Output the [X, Y] coordinate of the center of the cell containing the given text.  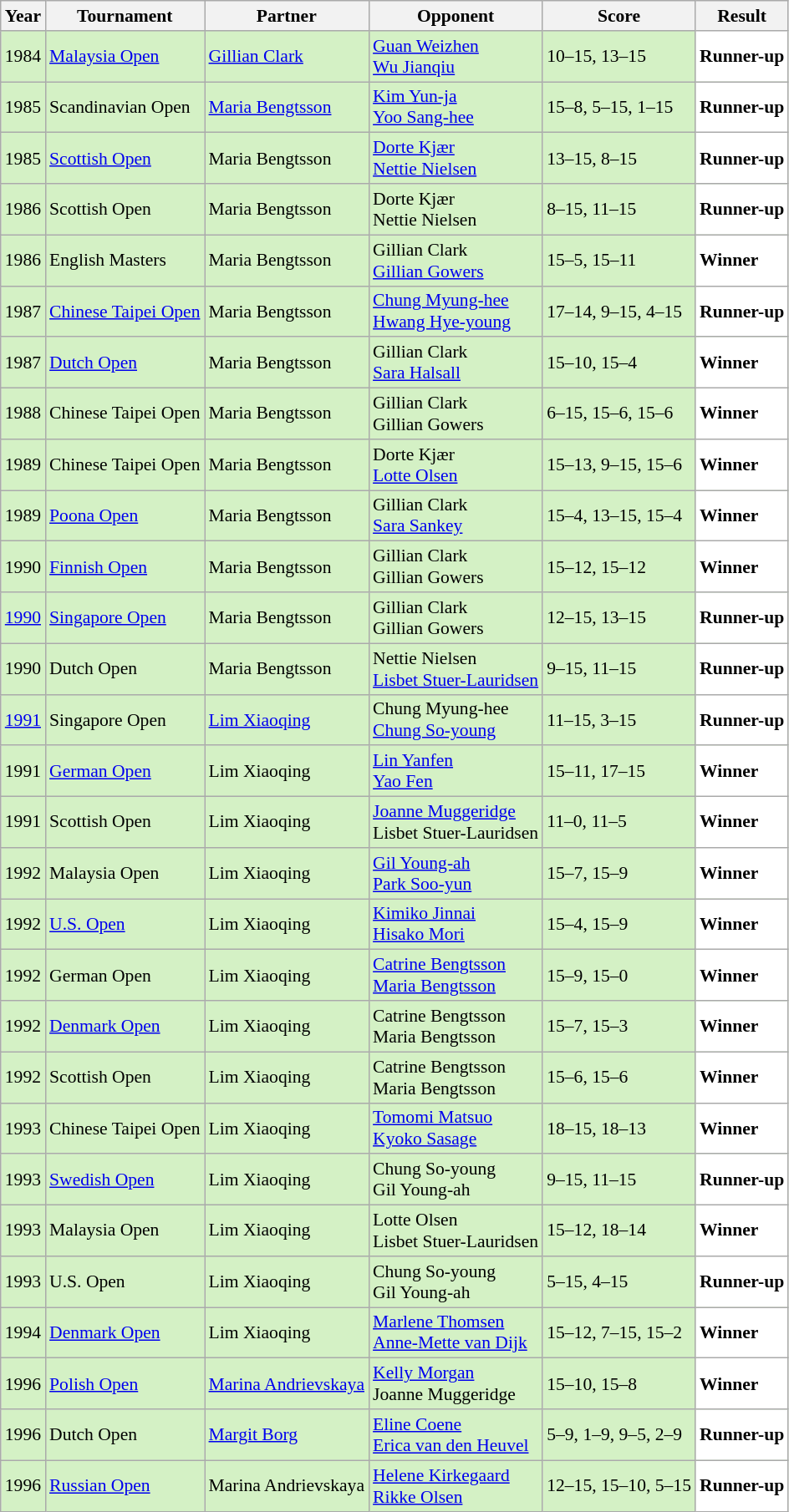
15–9, 15–0 [618, 976]
12–15, 13–15 [618, 618]
Kelly Morgan Joanne Muggeridge [456, 1383]
Eline Coene Erica van den Heuvel [456, 1435]
Finnish Open [125, 566]
Gil Young-ah Park Soo-yun [456, 874]
Chung Myung-hee Chung So-young [456, 720]
Scandinavian Open [125, 107]
15–5, 15–11 [618, 261]
15–13, 9–15, 15–6 [618, 464]
Gillian Clark Sara Sankey [456, 516]
Margit Borg [286, 1435]
Gillian Clark Sara Halsall [456, 363]
5–15, 4–15 [618, 1281]
Tomomi Matsuo Kyoko Sasage [456, 1128]
Nettie Nielsen Lisbet Stuer-Lauridsen [456, 668]
17–14, 9–15, 4–15 [618, 311]
Kim Yun-ja Yoo Sang-hee [456, 107]
Polish Open [125, 1383]
Result [742, 16]
12–15, 15–10, 5–15 [618, 1485]
Helene Kirkegaard Rikke Olsen [456, 1485]
Kimiko Jinnai Hisako Mori [456, 924]
11–0, 11–5 [618, 822]
Swedish Open [125, 1180]
10–15, 13–15 [618, 57]
Year [23, 16]
11–15, 3–15 [618, 720]
15–8, 5–15, 1–15 [618, 107]
Chung Myung-hee Hwang Hye-young [456, 311]
15–7, 15–9 [618, 874]
8–15, 11–15 [618, 209]
Tournament [125, 16]
Guan Weizhen Wu Jianqiu [456, 57]
English Masters [125, 261]
Joanne Muggeridge Lisbet Stuer-Lauridsen [456, 822]
13–15, 8–15 [618, 159]
1984 [23, 57]
15–10, 15–8 [618, 1383]
15–7, 15–3 [618, 1026]
Lin Yanfen Yao Fen [456, 772]
Dorte Kjær Lotte Olsen [456, 464]
Lotte Olsen Lisbet Stuer-Lauridsen [456, 1231]
15–12, 7–15, 15–2 [618, 1333]
15–6, 15–6 [618, 1078]
15–4, 13–15, 15–4 [618, 516]
15–11, 17–15 [618, 772]
Partner [286, 16]
Poona Open [125, 516]
1988 [23, 414]
18–15, 18–13 [618, 1128]
15–12, 18–14 [618, 1231]
Marlene Thomsen Anne-Mette van Dijk [456, 1333]
15–12, 15–12 [618, 566]
6–15, 15–6, 15–6 [618, 414]
Score [618, 16]
Opponent [456, 16]
15–4, 15–9 [618, 924]
Gillian Clark [286, 57]
1994 [23, 1333]
5–9, 1–9, 9–5, 2–9 [618, 1435]
Russian Open [125, 1485]
15–10, 15–4 [618, 363]
